Locate the cell with the specified text and output its (X, Y) center coordinate. 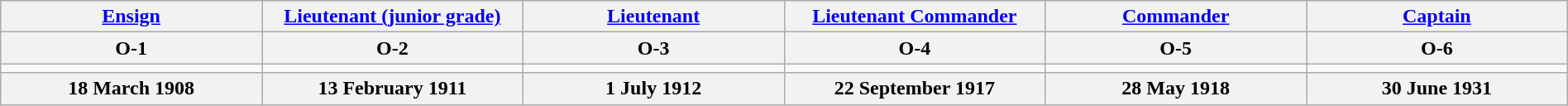
O-1 (131, 48)
Lieutenant (junior grade) (392, 17)
O-6 (1437, 48)
O-3 (653, 48)
O-4 (915, 48)
Lieutenant Commander (915, 17)
Ensign (131, 17)
Lieutenant (653, 17)
13 February 1911 (392, 89)
18 March 1908 (131, 89)
30 June 1931 (1437, 89)
O-2 (392, 48)
1 July 1912 (653, 89)
Commander (1176, 17)
28 May 1918 (1176, 89)
O-5 (1176, 48)
22 September 1917 (915, 89)
Captain (1437, 17)
